From the cell containing the given text, extract its center point as [X, Y] coordinate. 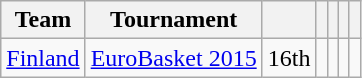
Team [43, 20]
EuroBasket 2015 [174, 58]
Tournament [174, 20]
Finland [43, 58]
16th [289, 58]
